For the text-containing cell, return its midpoint in [x, y] coordinate format. 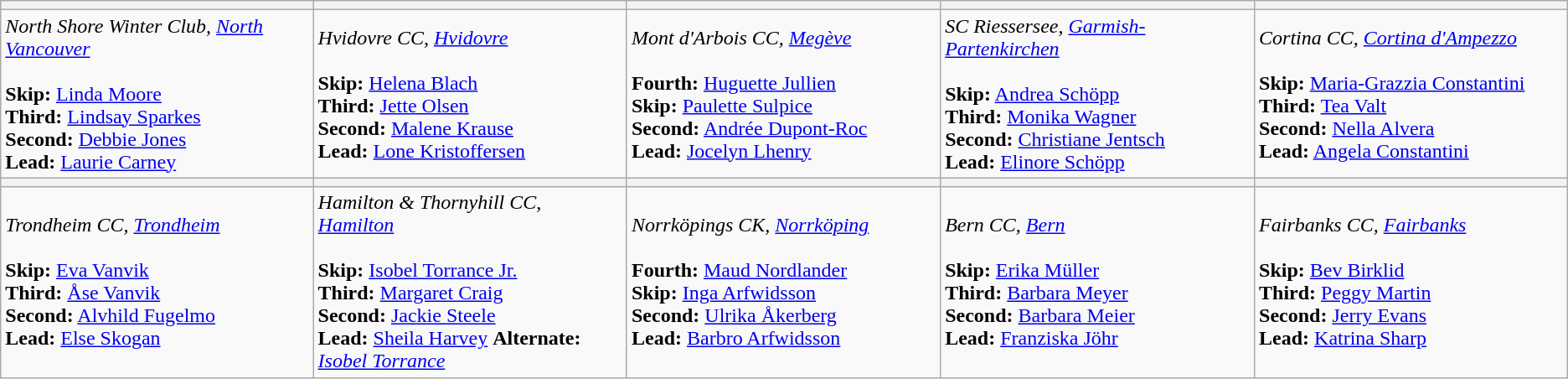
Mont d'Arbois CC, MegèveFourth: Huguette Jullien Skip: Paulette Sulpice Second: Andrée Dupont-Roc Lead: Jocelyn Lhenry [783, 94]
Hvidovre CC, HvidovreSkip: Helena Blach Third: Jette Olsen Second: Malene Krause Lead: Lone Kristoffersen [470, 94]
Norrköpings CK, NorrköpingFourth: Maud Nordlander Skip: Inga Arfwidsson Second: Ulrika Åkerberg Lead: Barbro Arfwidsson [783, 282]
Trondheim CC, TrondheimSkip: Eva Vanvik Third: Åse Vanvik Second: Alvhild Fugelmo Lead: Else Skogan [157, 282]
SC Riessersee, Garmish-PartenkirchenSkip: Andrea Schöpp Third: Monika Wagner Second: Christiane Jentsch Lead: Elinore Schöpp [1097, 94]
North Shore Winter Club, North VancouverSkip: Linda Moore Third: Lindsay Sparkes Second: Debbie Jones Lead: Laurie Carney [157, 94]
Fairbanks CC, FairbanksSkip: Bev Birklid Third: Peggy Martin Second: Jerry Evans Lead: Katrina Sharp [1411, 282]
Bern CC, BernSkip: Erika Müller Third: Barbara Meyer Second: Barbara Meier Lead: Franziska Jöhr [1097, 282]
Cortina CC, Cortina d'AmpezzoSkip: Maria-Grazzia Constantini Third: Tea Valt Second: Nella Alvera Lead: Angela Constantini [1411, 94]
